Return (x, y) of the center of cell containing provided text 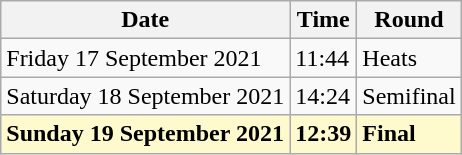
Final (409, 134)
Time (324, 20)
11:44 (324, 58)
Sunday 19 September 2021 (146, 134)
Date (146, 20)
Saturday 18 September 2021 (146, 96)
Semifinal (409, 96)
Friday 17 September 2021 (146, 58)
Heats (409, 58)
Round (409, 20)
14:24 (324, 96)
12:39 (324, 134)
